From the cell containing the given text, extract its center point as (x, y) coordinate. 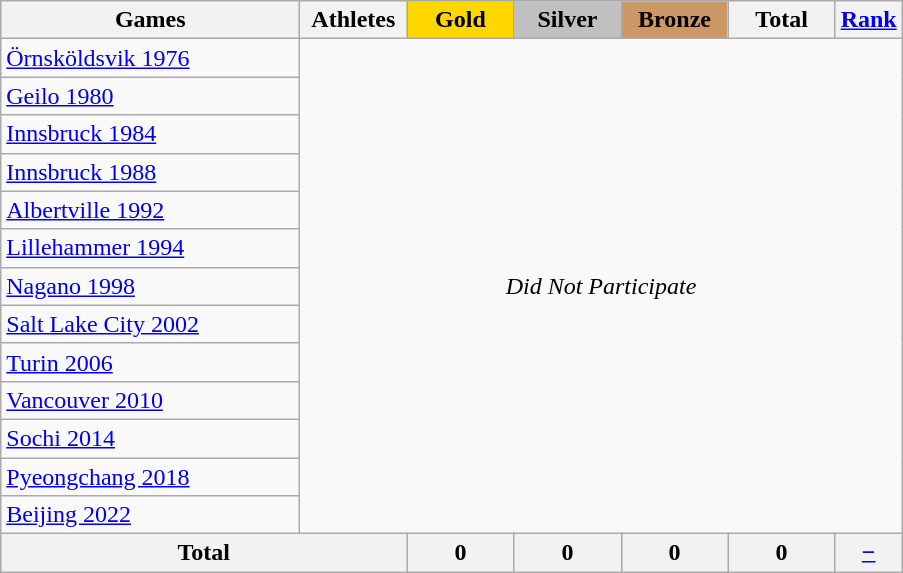
Geilo 1980 (150, 96)
− (868, 553)
Nagano 1998 (150, 286)
Innsbruck 1984 (150, 134)
Pyeongchang 2018 (150, 477)
Turin 2006 (150, 362)
Athletes (354, 20)
Silver (568, 20)
Lillehammer 1994 (150, 248)
Games (150, 20)
Gold (460, 20)
Rank (868, 20)
Did Not Participate (601, 286)
Beijing 2022 (150, 515)
Salt Lake City 2002 (150, 324)
Vancouver 2010 (150, 400)
Innsbruck 1988 (150, 172)
Örnsköldsvik 1976 (150, 58)
Albertville 1992 (150, 210)
Bronze (674, 20)
Sochi 2014 (150, 438)
